Identify which cell holds the provided text, then report its (x, y) central coordinate. 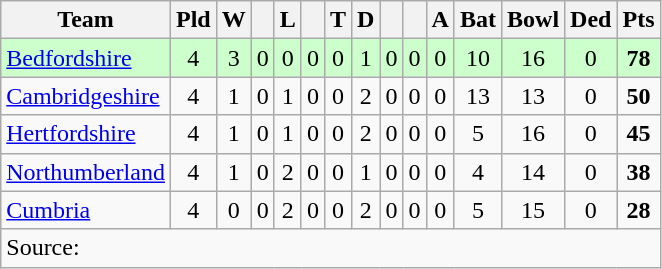
L (288, 20)
78 (638, 58)
Cambridgeshire (86, 96)
Bowl (534, 20)
10 (478, 58)
Source: (330, 248)
Ded (591, 20)
D (366, 20)
T (338, 20)
Northumberland (86, 172)
38 (638, 172)
Pld (193, 20)
28 (638, 210)
Pts (638, 20)
50 (638, 96)
14 (534, 172)
Team (86, 20)
Hertfordshire (86, 134)
Bedfordshire (86, 58)
45 (638, 134)
3 (234, 58)
Bat (478, 20)
15 (534, 210)
A (440, 20)
W (234, 20)
Cumbria (86, 210)
